Determine the [X, Y] coordinate at the center of the cell enclosing the given text.  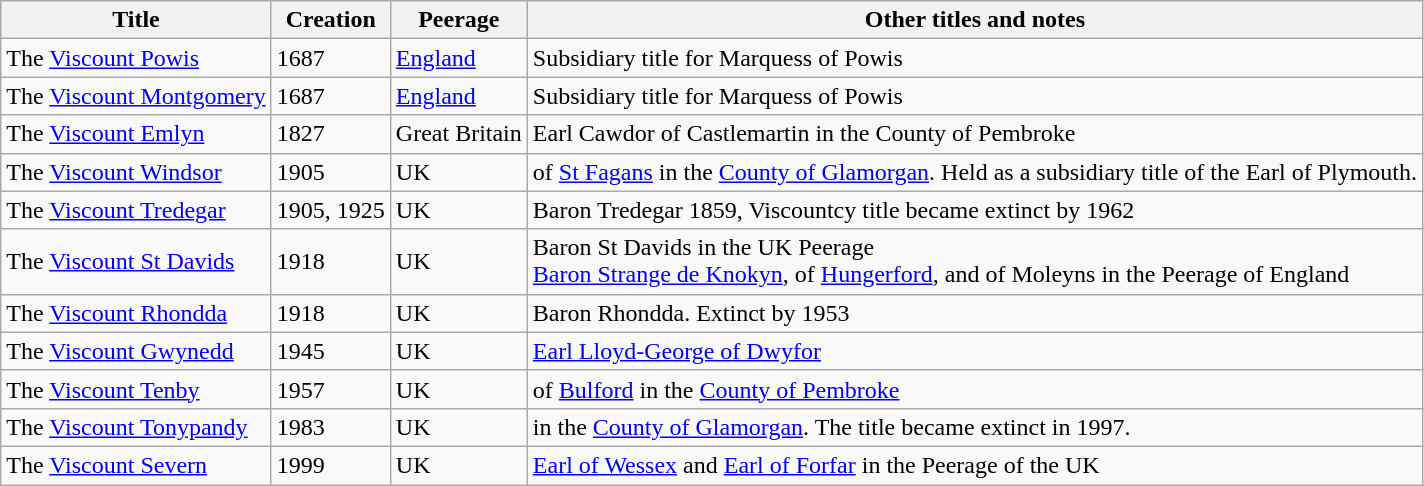
The Viscount Tredegar [136, 210]
Baron St Davids in the UK PeerageBaron Strange de Knokyn, of Hungerford, and of Moleyns in the Peerage of England [974, 262]
The Viscount Tenby [136, 389]
The Viscount Windsor [136, 172]
1827 [330, 134]
The Viscount Powis [136, 58]
1957 [330, 389]
Baron Rhondda. Extinct by 1953 [974, 313]
1999 [330, 465]
Peerage [458, 20]
The Viscount Rhondda [136, 313]
Earl of Wessex and Earl of Forfar in the Peerage of the UK [974, 465]
Other titles and notes [974, 20]
The Viscount Gwynedd [136, 351]
The Viscount Tonypandy [136, 427]
of St Fagans in the County of Glamorgan. Held as a subsidiary title of the Earl of Plymouth. [974, 172]
The Viscount St Davids [136, 262]
in the County of Glamorgan. The title became extinct in 1997. [974, 427]
The Viscount Severn [136, 465]
Title [136, 20]
Creation [330, 20]
1983 [330, 427]
Great Britain [458, 134]
The Viscount Montgomery [136, 96]
of Bulford in the County of Pembroke [974, 389]
Earl Cawdor of Castlemartin in the County of Pembroke [974, 134]
1905 [330, 172]
Baron Tredegar 1859, Viscountcy title became extinct by 1962 [974, 210]
Earl Lloyd-George of Dwyfor [974, 351]
1905, 1925 [330, 210]
The Viscount Emlyn [136, 134]
1945 [330, 351]
